Locate the cell with the specified text and output its [x, y] center coordinate. 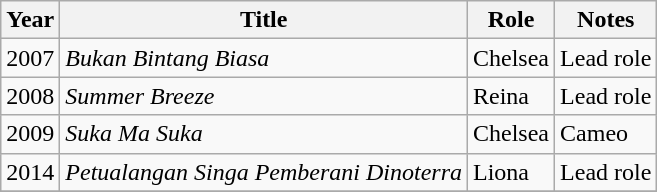
2009 [30, 134]
Bukan Bintang Biasa [264, 58]
2008 [30, 96]
Year [30, 20]
Title [264, 20]
2007 [30, 58]
Cameo [606, 134]
Petualangan Singa Pemberani Dinoterra [264, 172]
2014 [30, 172]
Role [512, 20]
Reina [512, 96]
Summer Breeze [264, 96]
Notes [606, 20]
Suka Ma Suka [264, 134]
Liona [512, 172]
